Find where the given text appears and provide that cell's center as [x, y] coordinate. 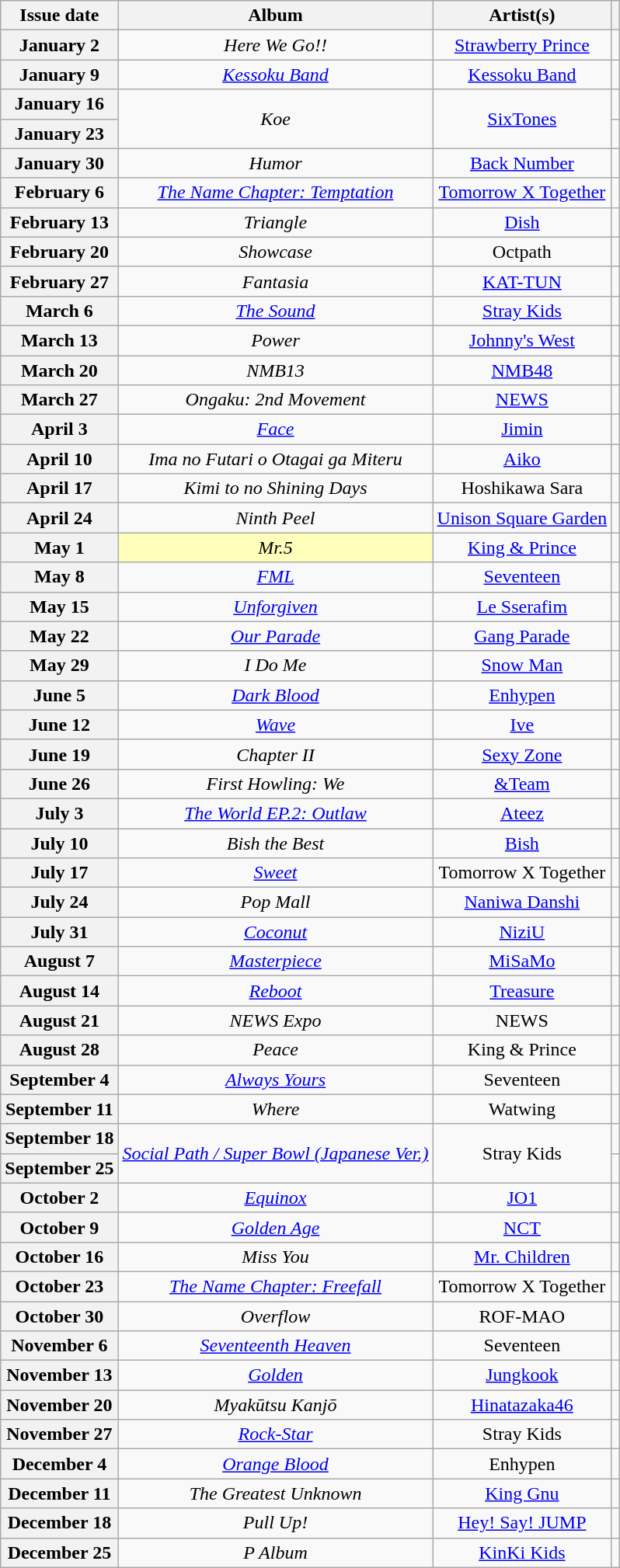
KinKi Kids [522, 1552]
Hinatazaka46 [522, 1405]
Seventeenth Heaven [275, 1346]
NCT [522, 1227]
January 23 [59, 134]
Koe [275, 119]
NMB48 [522, 370]
Always Yours [275, 1080]
February 13 [59, 222]
SixTones [522, 119]
JO1 [522, 1198]
July 31 [59, 932]
Golden Age [275, 1227]
August 28 [59, 1050]
Mr.5 [275, 548]
July 17 [59, 873]
March 20 [59, 370]
NiziU [522, 932]
Sexy Zone [522, 754]
Unforgiven [275, 607]
October 23 [59, 1286]
May 8 [59, 577]
October 2 [59, 1198]
Snow Man [522, 666]
The Greatest Unknown [275, 1493]
September 25 [59, 1168]
July 3 [59, 813]
Fantasia [275, 281]
October 9 [59, 1227]
Orange Blood [275, 1464]
Hey! Say! JUMP [522, 1523]
Aiko [522, 459]
Humor [275, 163]
MiSaMo [522, 961]
I Do Me [275, 666]
February 6 [59, 193]
KAT-TUN [522, 281]
Jungkook [522, 1375]
Octpath [522, 252]
Here We Go!! [275, 45]
Ongaku: 2nd Movement [275, 400]
April 3 [59, 429]
April 24 [59, 518]
King Gnu [522, 1493]
May 22 [59, 636]
NEWS Expo [275, 1020]
Rock-Star [275, 1434]
Ninth Peel [275, 518]
September 11 [59, 1109]
Where [275, 1109]
Coconut [275, 932]
November 20 [59, 1405]
Naniwa Danshi [522, 902]
Dark Blood [275, 695]
Equinox [275, 1198]
Showcase [275, 252]
November 6 [59, 1346]
Social Path / Super Bowl (Japanese Ver.) [275, 1153]
Artist(s) [522, 16]
September 18 [59, 1139]
Pop Mall [275, 902]
Watwing [522, 1109]
Golden [275, 1375]
April 17 [59, 488]
Kimi to no Shining Days [275, 488]
NMB13 [275, 370]
Peace [275, 1050]
July 10 [59, 843]
May 1 [59, 548]
Power [275, 340]
Mr. Children [522, 1257]
Our Parade [275, 636]
December 18 [59, 1523]
August 21 [59, 1020]
Le Sserafim [522, 607]
&Team [522, 784]
Johnny's West [522, 340]
Bish the Best [275, 843]
The World EP.2: Outlaw [275, 813]
Face [275, 429]
Triangle [275, 222]
March 27 [59, 400]
March 13 [59, 340]
June 12 [59, 725]
August 14 [59, 991]
November 13 [59, 1375]
March 6 [59, 311]
Ateez [522, 813]
May 29 [59, 666]
December 4 [59, 1464]
January 30 [59, 163]
Album [275, 16]
July 24 [59, 902]
Bish [522, 843]
First Howling: We [275, 784]
Jimin [522, 429]
Sweet [275, 873]
Treasure [522, 991]
Miss You [275, 1257]
Reboot [275, 991]
October 30 [59, 1316]
Masterpiece [275, 961]
February 20 [59, 252]
October 16 [59, 1257]
The Name Chapter: Freefall [275, 1286]
P Album [275, 1552]
Unison Square Garden [522, 518]
June 26 [59, 784]
The Sound [275, 311]
August 7 [59, 961]
May 15 [59, 607]
Dish [522, 222]
Hoshikawa Sara [522, 488]
Overflow [275, 1316]
January 9 [59, 75]
September 4 [59, 1080]
Strawberry Prince [522, 45]
June 5 [59, 695]
February 27 [59, 281]
Ive [522, 725]
Myakūtsu Kanjō [275, 1405]
Pull Up! [275, 1523]
January 16 [59, 104]
The Name Chapter: Temptation [275, 193]
January 2 [59, 45]
Gang Parade [522, 636]
ROF-MAO [522, 1316]
Back Number [522, 163]
FML [275, 577]
December 11 [59, 1493]
Issue date [59, 16]
December 25 [59, 1552]
April 10 [59, 459]
Chapter II [275, 754]
November 27 [59, 1434]
June 19 [59, 754]
Wave [275, 725]
Ima no Futari o Otagai ga Miteru [275, 459]
